From the cell containing the given text, extract its center point as [X, Y] coordinate. 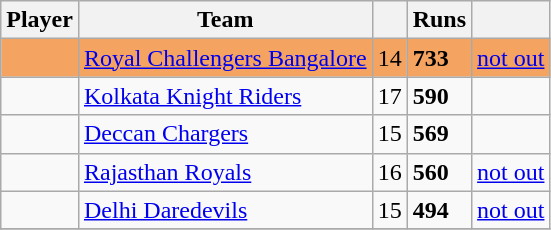
Kolkata Knight Riders [225, 96]
569 [439, 134]
494 [439, 210]
17 [390, 96]
560 [439, 172]
Royal Challengers Bangalore [225, 58]
Team [225, 20]
16 [390, 172]
14 [390, 58]
590 [439, 96]
Player [40, 20]
Runs [439, 20]
Rajasthan Royals [225, 172]
733 [439, 58]
Deccan Chargers [225, 134]
Delhi Daredevils [225, 210]
